Return (x, y) of the center of cell containing provided text 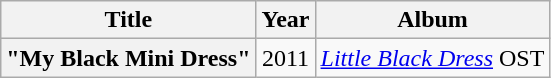
"My Black Mini Dress" (128, 58)
2011 (286, 58)
Title (128, 20)
Year (286, 20)
Little Black Dress OST (432, 58)
Album (432, 20)
